Find where the given text appears and provide that cell's center as (X, Y) coordinate. 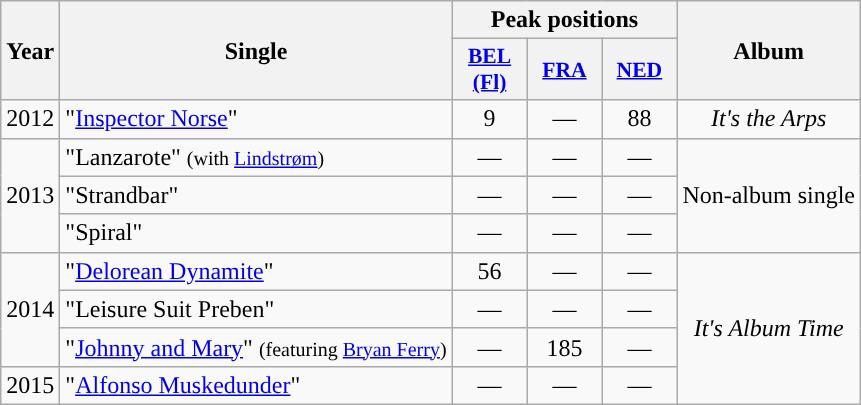
"Lanzarote" (with Lindstrøm) (256, 157)
"Leisure Suit Preben" (256, 309)
2013 (30, 195)
Non-album single (769, 195)
"Alfonso Muskedunder" (256, 385)
"Inspector Norse" (256, 119)
"Spiral" (256, 233)
"Delorean Dynamite" (256, 271)
2015 (30, 385)
88 (640, 119)
It's Album Time (769, 328)
NED (640, 70)
BEL(Fl) (490, 70)
Single (256, 50)
56 (490, 271)
"Strandbar" (256, 195)
Album (769, 50)
2014 (30, 309)
Year (30, 50)
"Johnny and Mary" (featuring Bryan Ferry) (256, 347)
185 (564, 347)
2012 (30, 119)
FRA (564, 70)
It's the Arps (769, 119)
9 (490, 119)
Peak positions (564, 20)
